Capture the cell that displays the provided text and extract its (x, y) central coordinate. 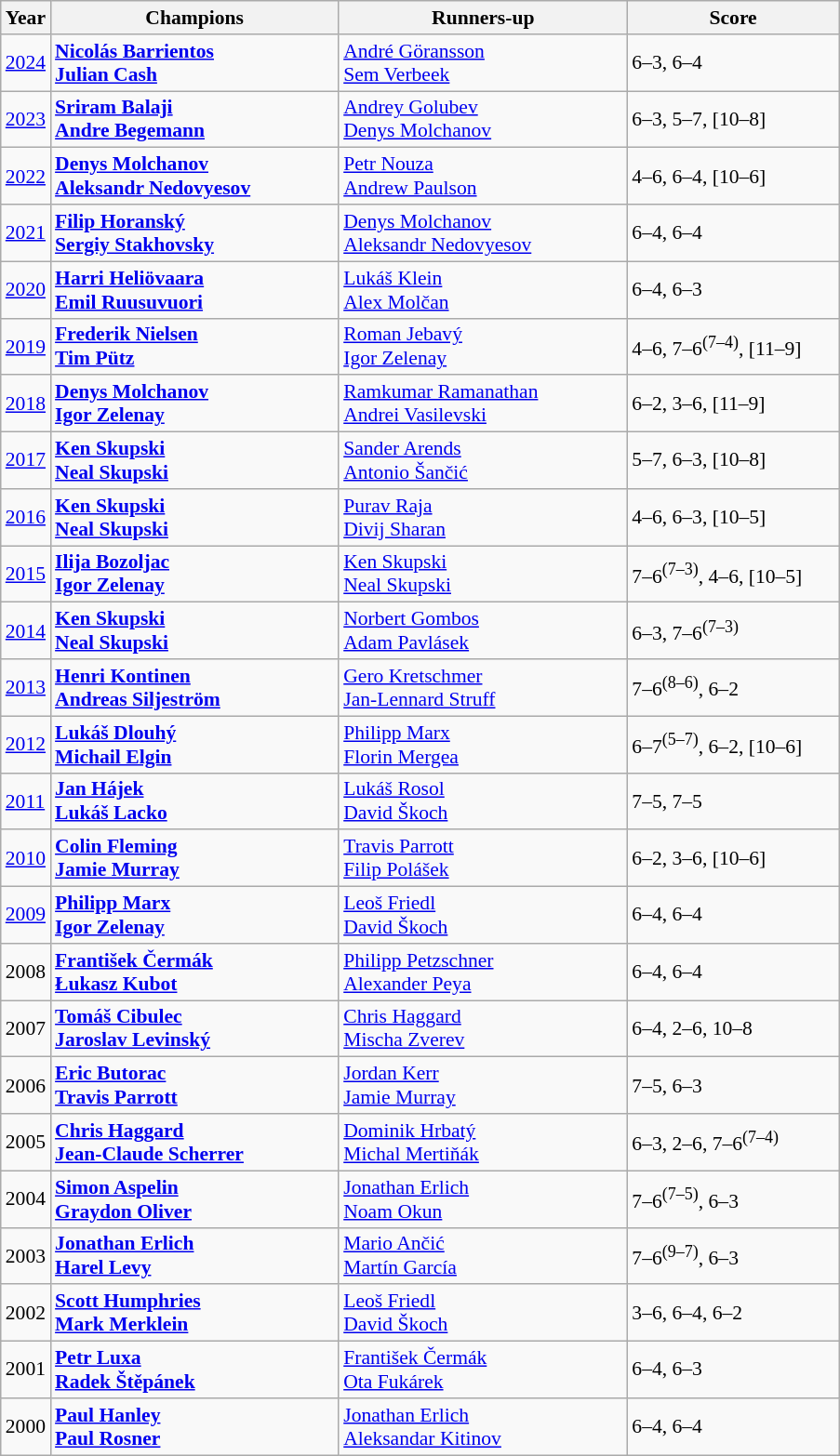
2014 (26, 630)
Norbert Gombos Adam Pavlásek (483, 630)
Jonathan Erlich Harel Levy (194, 1255)
6–7(5–7), 6–2, [10–6] (733, 744)
André Göransson Sem Verbeek (483, 63)
Tomáš Cibulec Jaroslav Levinský (194, 1028)
7–6(7–5), 6–3 (733, 1199)
6–4, 2–6, 10–8 (733, 1028)
Eric Butorac Travis Parrott (194, 1086)
Runners-up (483, 18)
Chris Haggard Mischa Zverev (483, 1028)
Nicolás Barrientos Julian Cash (194, 63)
Mario Ančić Martín García (483, 1255)
Harri Heliövaara Emil Ruusuvuori (194, 290)
2009 (26, 915)
2003 (26, 1255)
7–6(8–6), 6–2 (733, 688)
Frederik Nielsen Tim Pütz (194, 346)
Henri Kontinen Andreas Siljeström (194, 688)
Lukáš Rosol David Škoch (483, 801)
Champions (194, 18)
Year (26, 18)
2022 (26, 177)
2012 (26, 744)
7–5, 6–3 (733, 1086)
2000 (26, 1426)
2013 (26, 688)
František Čermák Ota Fukárek (483, 1370)
5–7, 6–3, [10–8] (733, 461)
Petr Nouza Andrew Paulson (483, 177)
Lukáš Klein Alex Molčan (483, 290)
7–6(7–3), 4–6, [10–5] (733, 575)
4–6, 7–6(7–4), [11–9] (733, 346)
2011 (26, 801)
6–3, 6–4 (733, 63)
Gero Kretschmer Jan-Lennard Struff (483, 688)
2006 (26, 1086)
Scott Humphries Mark Merklein (194, 1313)
Ramkumar Ramanathan Andrei Vasilevski (483, 404)
Philipp Marx Florin Mergea (483, 744)
Philipp Marx Igor Zelenay (194, 915)
Jonathan Erlich Noam Okun (483, 1199)
Andrey Golubev Denys Molchanov (483, 119)
3–6, 6–4, 6–2 (733, 1313)
Lukáš Dlouhý Michail Elgin (194, 744)
6–2, 3–6, [11–9] (733, 404)
František Čermák Łukasz Kubot (194, 973)
2019 (26, 346)
Denys Molchanov Igor Zelenay (194, 404)
Chris Haggard Jean-Claude Scherrer (194, 1142)
Jan Hájek Lukáš Lacko (194, 801)
7–6(9–7), 6–3 (733, 1255)
2001 (26, 1370)
2015 (26, 575)
Roman Jebavý Igor Zelenay (483, 346)
Dominik Hrbatý Michal Mertiňák (483, 1142)
Philipp Petzschner Alexander Peya (483, 973)
2016 (26, 517)
Travis Parrott Filip Polášek (483, 859)
Jonathan Erlich Aleksandar Kitinov (483, 1426)
Colin Fleming Jamie Murray (194, 859)
7–5, 7–5 (733, 801)
2023 (26, 119)
4–6, 6–3, [10–5] (733, 517)
2024 (26, 63)
Simon Aspelin Graydon Oliver (194, 1199)
Jordan Kerr Jamie Murray (483, 1086)
2005 (26, 1142)
2021 (26, 232)
2020 (26, 290)
Ilija Bozoljac Igor Zelenay (194, 575)
6–3, 2–6, 7–6(7–4) (733, 1142)
4–6, 6–4, [10–6] (733, 177)
2017 (26, 461)
Purav Raja Divij Sharan (483, 517)
Filip Horanský Sergiy Stakhovsky (194, 232)
6–3, 5–7, [10–8] (733, 119)
2007 (26, 1028)
Sriram Balaji Andre Begemann (194, 119)
2004 (26, 1199)
2018 (26, 404)
Score (733, 18)
Sander Arends Antonio Šančić (483, 461)
6–2, 3–6, [10–6] (733, 859)
Paul Hanley Paul Rosner (194, 1426)
6–3, 7–6(7–3) (733, 630)
2010 (26, 859)
Petr Luxa Radek Štěpánek (194, 1370)
2002 (26, 1313)
2008 (26, 973)
